Detect which cell encompasses the target text, then output its (X, Y) center coordinate. 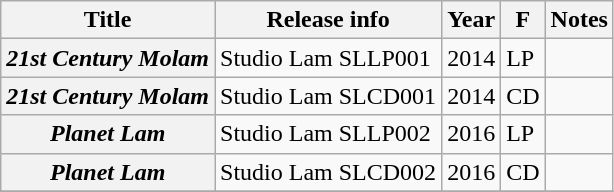
Studio Lam SLLP002 (328, 134)
Studio Lam SLCD002 (328, 172)
Release info (328, 20)
Notes (579, 20)
Title (108, 20)
F (523, 20)
Studio Lam SLCD001 (328, 96)
Studio Lam SLLP001 (328, 58)
Year (472, 20)
